Find where the given text appears and provide that cell's center as [X, Y] coordinate. 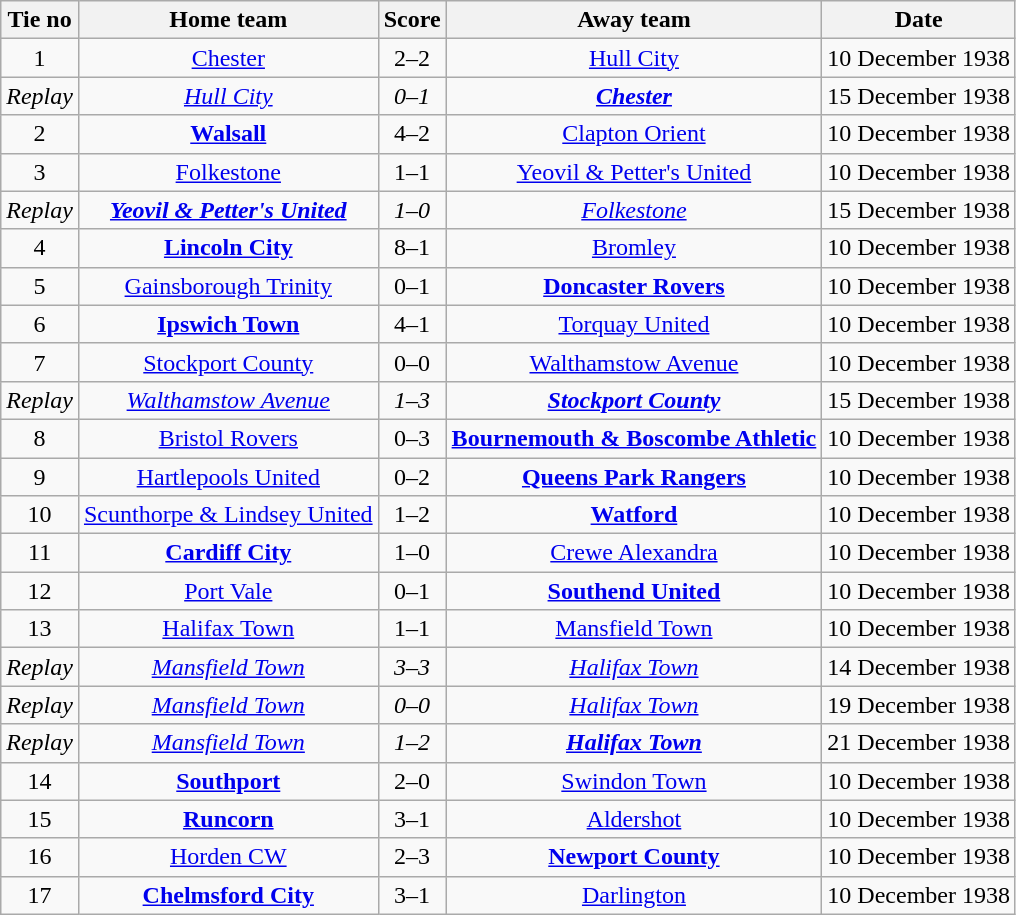
Horden CW [228, 857]
21 December 1938 [919, 743]
7 [40, 362]
6 [40, 324]
Walsall [228, 134]
4–1 [412, 324]
Port Vale [228, 591]
Cardiff City [228, 553]
Lincoln City [228, 248]
2–2 [412, 58]
0–2 [412, 477]
Swindon Town [634, 781]
2–0 [412, 781]
Southend United [634, 591]
19 December 1938 [919, 705]
8–1 [412, 248]
Queens Park Rangers [634, 477]
Chelmsford City [228, 895]
9 [40, 477]
4 [40, 248]
Tie no [40, 20]
5 [40, 286]
Runcorn [228, 819]
3–3 [412, 667]
13 [40, 629]
Doncaster Rovers [634, 286]
2 [40, 134]
Ipswich Town [228, 324]
2–3 [412, 857]
Clapton Orient [634, 134]
Crewe Alexandra [634, 553]
10 [40, 515]
0–3 [412, 438]
14 December 1938 [919, 667]
Hartlepools United [228, 477]
14 [40, 781]
Darlington [634, 895]
Home team [228, 20]
15 [40, 819]
Bristol Rovers [228, 438]
1–3 [412, 400]
Newport County [634, 857]
8 [40, 438]
Watford [634, 515]
1 [40, 58]
3 [40, 172]
Away team [634, 20]
Gainsborough Trinity [228, 286]
Score [412, 20]
Bromley [634, 248]
Aldershot [634, 819]
17 [40, 895]
16 [40, 857]
4–2 [412, 134]
Bournemouth & Boscombe Athletic [634, 438]
Scunthorpe & Lindsey United [228, 515]
12 [40, 591]
Date [919, 20]
Southport [228, 781]
11 [40, 553]
Torquay United [634, 324]
